Detect which cell encompasses the target text, then output its [X, Y] center coordinate. 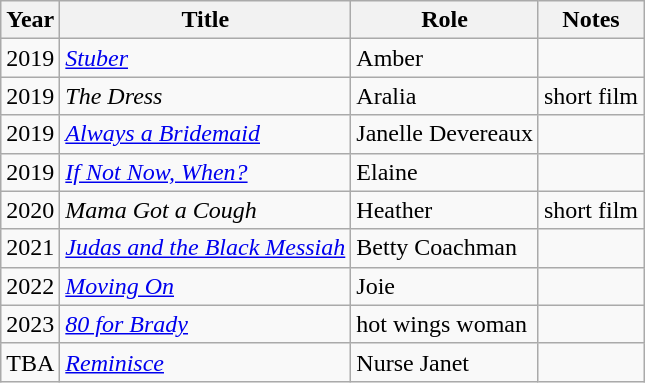
TBA [30, 362]
If Not Now, When? [206, 172]
Amber [445, 58]
Aralia [445, 96]
2020 [30, 210]
Nurse Janet [445, 362]
Moving On [206, 286]
Always a Bridemaid [206, 134]
The Dress [206, 96]
Betty Coachman [445, 248]
Year [30, 20]
Joie [445, 286]
Mama Got a Cough [206, 210]
Janelle Devereaux [445, 134]
Heather [445, 210]
Title [206, 20]
Stuber [206, 58]
Reminisce [206, 362]
2023 [30, 324]
hot wings woman [445, 324]
2021 [30, 248]
Judas and the Black Messiah [206, 248]
Elaine [445, 172]
Role [445, 20]
2022 [30, 286]
80 for Brady [206, 324]
Notes [590, 20]
